Scan for the cell matching the given text and deliver its (x, y) coordinate at center. 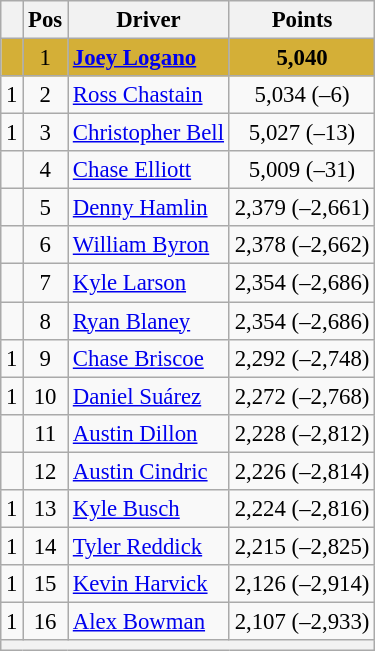
Driver (149, 20)
2 (46, 95)
Austin Cindric (149, 471)
3 (46, 133)
2,378 (–2,662) (302, 245)
2,107 (–2,933) (302, 621)
5,034 (–6) (302, 95)
8 (46, 321)
11 (46, 433)
2,126 (–2,914) (302, 584)
7 (46, 283)
Kevin Harvick (149, 584)
5 (46, 208)
Austin Dillon (149, 433)
2,226 (–2,814) (302, 471)
2,292 (–2,748) (302, 358)
13 (46, 509)
Pos (46, 20)
2,228 (–2,812) (302, 433)
Alex Bowman (149, 621)
Chase Briscoe (149, 358)
4 (46, 170)
2,224 (–2,816) (302, 509)
Tyler Reddick (149, 546)
15 (46, 584)
2,272 (–2,768) (302, 396)
Christopher Bell (149, 133)
5,009 (–31) (302, 170)
Ryan Blaney (149, 321)
Points (302, 20)
14 (46, 546)
16 (46, 621)
Chase Elliott (149, 170)
Ross Chastain (149, 95)
Joey Logano (149, 58)
5,027 (–13) (302, 133)
2,215 (–2,825) (302, 546)
9 (46, 358)
William Byron (149, 245)
6 (46, 245)
2,379 (–2,661) (302, 208)
Kyle Busch (149, 509)
Denny Hamlin (149, 208)
10 (46, 396)
5,040 (302, 58)
Kyle Larson (149, 283)
Daniel Suárez (149, 396)
12 (46, 471)
